Output the (X, Y) coordinate of the center of the cell containing the given text.  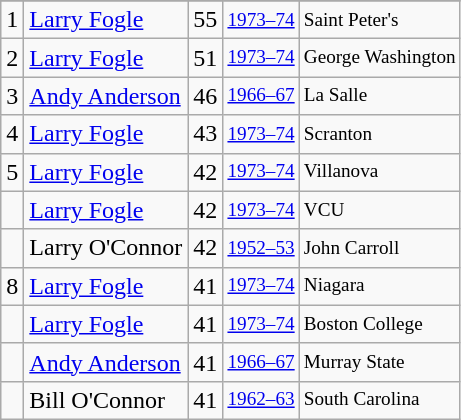
8 (12, 286)
VCU (380, 210)
Boston College (380, 324)
4 (12, 134)
Bill O'Connor (106, 400)
Saint Peter's (380, 20)
1 (12, 20)
51 (206, 58)
Niagara (380, 286)
South Carolina (380, 400)
Murray State (380, 362)
55 (206, 20)
Villanova (380, 172)
2 (12, 58)
Scranton (380, 134)
43 (206, 134)
La Salle (380, 96)
3 (12, 96)
1952–53 (261, 248)
46 (206, 96)
1962–63 (261, 400)
Larry O'Connor (106, 248)
5 (12, 172)
George Washington (380, 58)
John Carroll (380, 248)
